Locate the cell with the specified text and output its [X, Y] center coordinate. 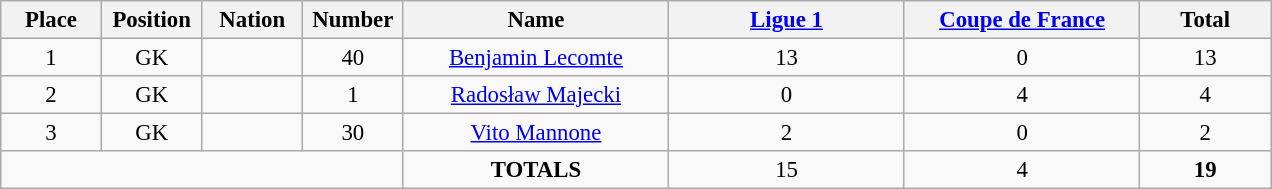
15 [787, 170]
Total [1206, 20]
3 [52, 133]
Vito Mannone [536, 133]
Benjamin Lecomte [536, 58]
Nation [252, 20]
40 [354, 58]
Position [152, 20]
Coupe de France [1022, 20]
Radosław Majecki [536, 95]
Number [354, 20]
19 [1206, 170]
TOTALS [536, 170]
30 [354, 133]
Ligue 1 [787, 20]
Name [536, 20]
Place [52, 20]
